Pinpoint the cell where the given text exists, returning its [X, Y] midpoint coordinate. 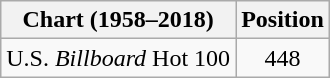
Position [283, 20]
Chart (1958–2018) [118, 20]
448 [283, 58]
U.S. Billboard Hot 100 [118, 58]
